Output the (X, Y) coordinate of the center of the cell containing the given text.  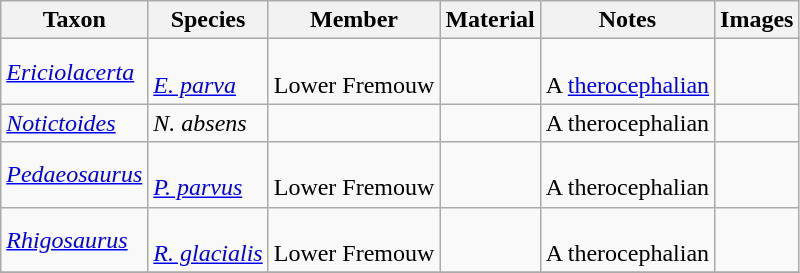
R. glacialis (208, 240)
E. parva (208, 72)
Species (208, 20)
Member (354, 20)
Rhigosaurus (74, 240)
P. parvus (208, 174)
Taxon (74, 20)
Notes (627, 20)
Material (490, 20)
N. absens (208, 123)
Ericiolacerta (74, 72)
Pedaeosaurus (74, 174)
Images (757, 20)
Notictoides (74, 123)
